Identify which cell holds the provided text, then report its [X, Y] central coordinate. 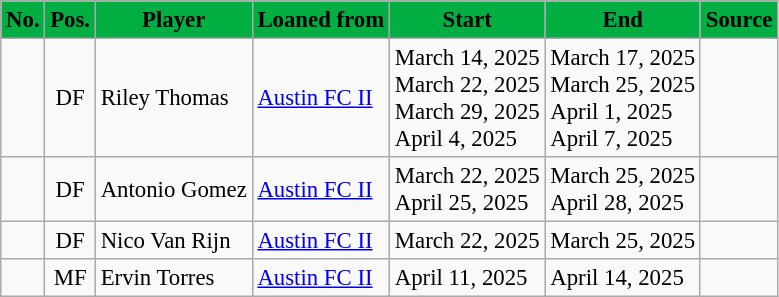
March 17, 2025March 25, 2025April 1, 2025April 7, 2025 [622, 98]
March 14, 2025March 22, 2025March 29, 2025April 4, 2025 [466, 98]
Ervin Torres [174, 278]
No. [23, 20]
Pos. [70, 20]
Loaned from [320, 20]
March 25, 2025April 28, 2025 [622, 190]
March 22, 2025April 25, 2025 [466, 190]
March 25, 2025 [622, 241]
Player [174, 20]
Riley Thomas [174, 98]
Nico Van Rijn [174, 241]
MF [70, 278]
Start [466, 20]
Antonio Gomez [174, 190]
End [622, 20]
Source [738, 20]
April 11, 2025 [466, 278]
March 22, 2025 [466, 241]
April 14, 2025 [622, 278]
